Identify which cell holds the provided text, then report its [X, Y] central coordinate. 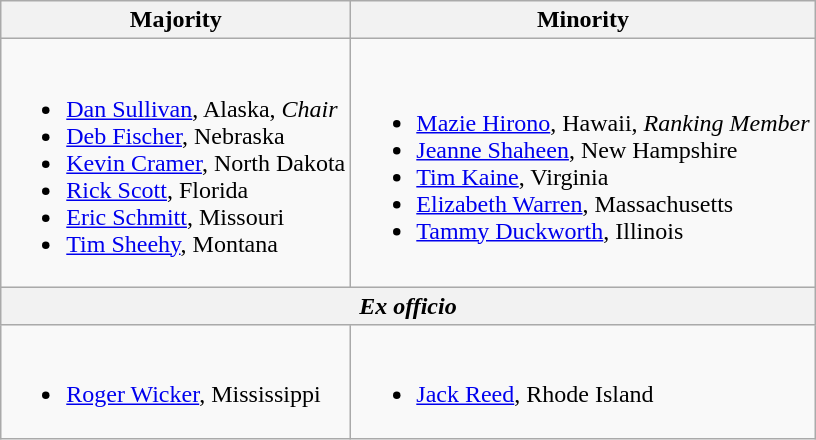
Majority [176, 20]
Jack Reed, Rhode Island [583, 382]
Ex officio [408, 306]
Minority [583, 20]
Mazie Hirono, Hawaii, Ranking MemberJeanne Shaheen, New HampshireTim Kaine, VirginiaElizabeth Warren, MassachusettsTammy Duckworth, Illinois [583, 163]
Dan Sullivan, Alaska, ChairDeb Fischer, NebraskaKevin Cramer, North DakotaRick Scott, FloridaEric Schmitt, MissouriTim Sheehy, Montana [176, 163]
Roger Wicker, Mississippi [176, 382]
